Search for the cell housing the specified text and yield its [x, y] center coordinate. 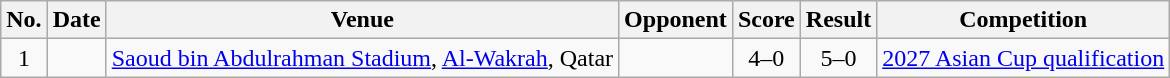
Opponent [676, 20]
Competition [1024, 20]
4–0 [766, 58]
Result [838, 20]
Score [766, 20]
5–0 [838, 58]
Venue [362, 20]
Date [76, 20]
2027 Asian Cup qualification [1024, 58]
No. [24, 20]
1 [24, 58]
Saoud bin Abdulrahman Stadium, Al-Wakrah, Qatar [362, 58]
